Extract the (x, y) coordinate from the center of the cell holding the provided text.  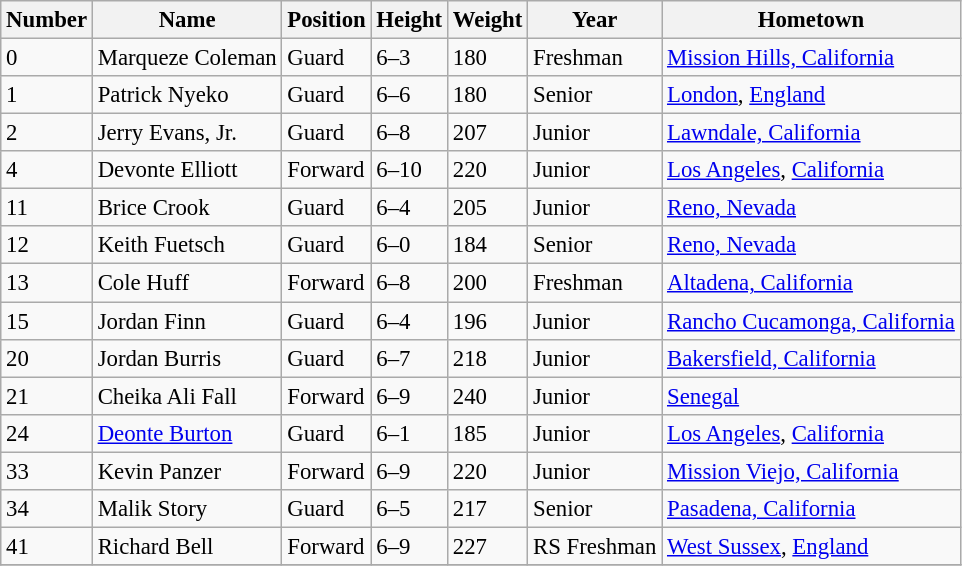
6–0 (409, 245)
Kevin Panzer (187, 471)
33 (47, 471)
205 (487, 208)
London, England (811, 95)
Cole Huff (187, 283)
Year (595, 20)
Number (47, 20)
184 (487, 245)
6–7 (409, 358)
RS Freshman (595, 546)
Lawndale, California (811, 133)
Cheika Ali Fall (187, 396)
Name (187, 20)
12 (47, 245)
Altadena, California (811, 283)
6–5 (409, 509)
Marqueze Coleman (187, 58)
Jordan Burris (187, 358)
1 (47, 95)
Position (326, 20)
20 (47, 358)
Pasadena, California (811, 509)
34 (47, 509)
Devonte Elliott (187, 170)
Patrick Nyeko (187, 95)
24 (47, 433)
Senegal (811, 396)
218 (487, 358)
41 (47, 546)
Richard Bell (187, 546)
Mission Hills, California (811, 58)
200 (487, 283)
196 (487, 321)
Keith Fuetsch (187, 245)
227 (487, 546)
13 (47, 283)
Malik Story (187, 509)
2 (47, 133)
217 (487, 509)
Deonte Burton (187, 433)
Rancho Cucamonga, California (811, 321)
11 (47, 208)
185 (487, 433)
240 (487, 396)
4 (47, 170)
Bakersfield, California (811, 358)
21 (47, 396)
West Sussex, England (811, 546)
6–1 (409, 433)
0 (47, 58)
Weight (487, 20)
Jordan Finn (187, 321)
Mission Viejo, California (811, 471)
6–6 (409, 95)
6–3 (409, 58)
Height (409, 20)
Hometown (811, 20)
207 (487, 133)
Brice Crook (187, 208)
Jerry Evans, Jr. (187, 133)
6–10 (409, 170)
15 (47, 321)
